Extract the [x, y] coordinate from the center of the cell holding the provided text.  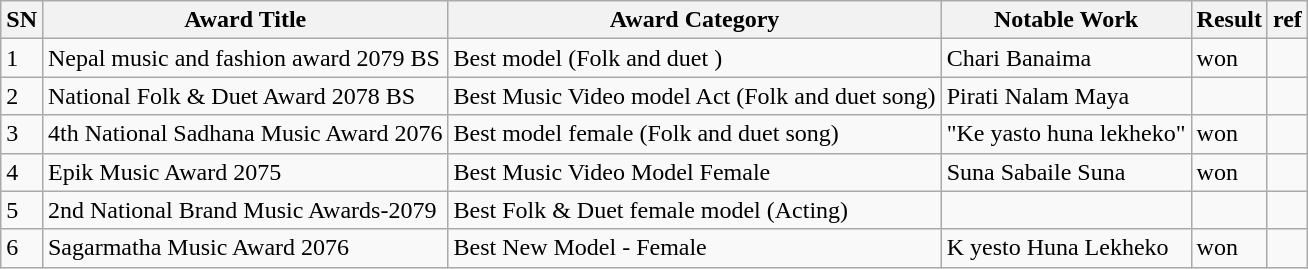
1 [22, 58]
4 [22, 172]
Best New Model - Female [694, 248]
K yesto Huna Lekheko [1066, 248]
Result [1229, 20]
Nepal music and fashion award 2079 BS [244, 58]
Pirati Nalam Maya [1066, 96]
5 [22, 210]
2nd National Brand Music Awards-2079 [244, 210]
Award Category [694, 20]
Best Folk & Duet female model (Acting) [694, 210]
SN [22, 20]
Best model female (Folk and duet song) [694, 134]
Best model (Folk and duet ) [694, 58]
2 [22, 96]
3 [22, 134]
Award Title [244, 20]
Notable Work [1066, 20]
Epik Music Award 2075 [244, 172]
6 [22, 248]
"Ke yasto huna lekheko" [1066, 134]
National Folk & Duet Award 2078 BS [244, 96]
ref [1287, 20]
Chari Banaima [1066, 58]
Sagarmatha Music Award 2076 [244, 248]
4th National Sadhana Music Award 2076 [244, 134]
Suna Sabaile Suna [1066, 172]
Best Music Video model Act (Folk and duet song) [694, 96]
Best Music Video Model Female [694, 172]
